Locate the cell with the specified text and output its [x, y] center coordinate. 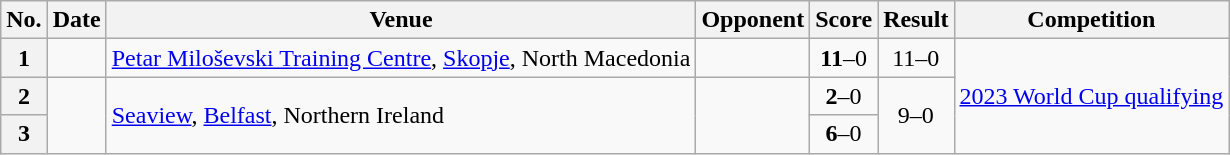
2023 World Cup qualifying [1092, 96]
1 [24, 58]
Opponent [753, 20]
Seaview, Belfast, Northern Ireland [401, 115]
Date [76, 20]
3 [24, 134]
9–0 [916, 115]
No. [24, 20]
6–0 [844, 134]
2 [24, 96]
Petar Miloševski Training Centre, Skopje, North Macedonia [401, 58]
Score [844, 20]
Venue [401, 20]
2–0 [844, 96]
Result [916, 20]
Competition [1092, 20]
